Return [x, y] of the center of cell containing provided text 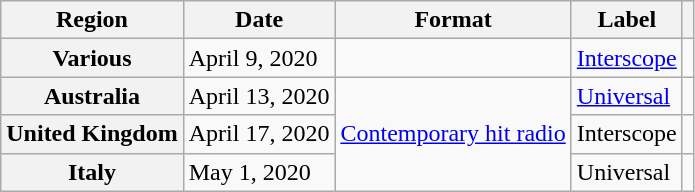
Label [626, 20]
United Kingdom [92, 134]
April 13, 2020 [259, 96]
May 1, 2020 [259, 172]
Region [92, 20]
Australia [92, 96]
Various [92, 58]
Format [453, 20]
Italy [92, 172]
April 17, 2020 [259, 134]
Contemporary hit radio [453, 134]
April 9, 2020 [259, 58]
Date [259, 20]
